For the text-containing cell, return its midpoint in [X, Y] coordinate format. 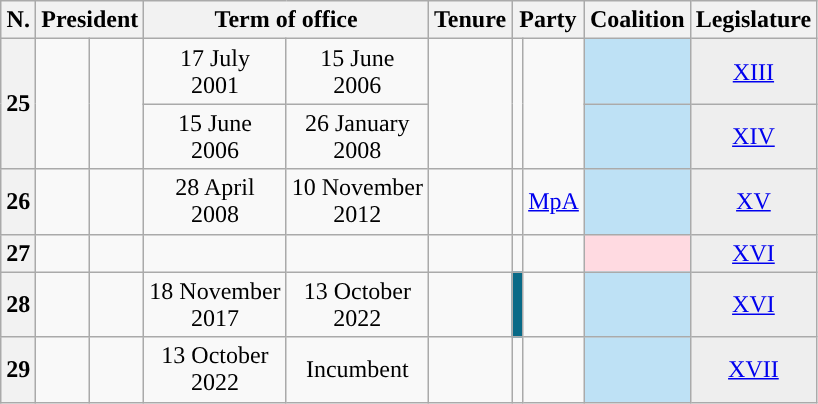
Legislature [754, 20]
XV [754, 202]
28 [18, 304]
XIV [754, 136]
Coalition [637, 20]
25 [18, 104]
Party [548, 20]
28 April2008 [215, 202]
XVII [754, 370]
18 November2017 [215, 304]
Term of office [286, 20]
17 July2001 [215, 72]
26 [18, 202]
Incumbent [357, 370]
MpA [554, 202]
President [90, 20]
29 [18, 370]
10 November2012 [357, 202]
XIII [754, 72]
N. [18, 20]
26 January2008 [357, 136]
Tenure [470, 20]
27 [18, 253]
